Find where the given text appears and provide that cell's center as (X, Y) coordinate. 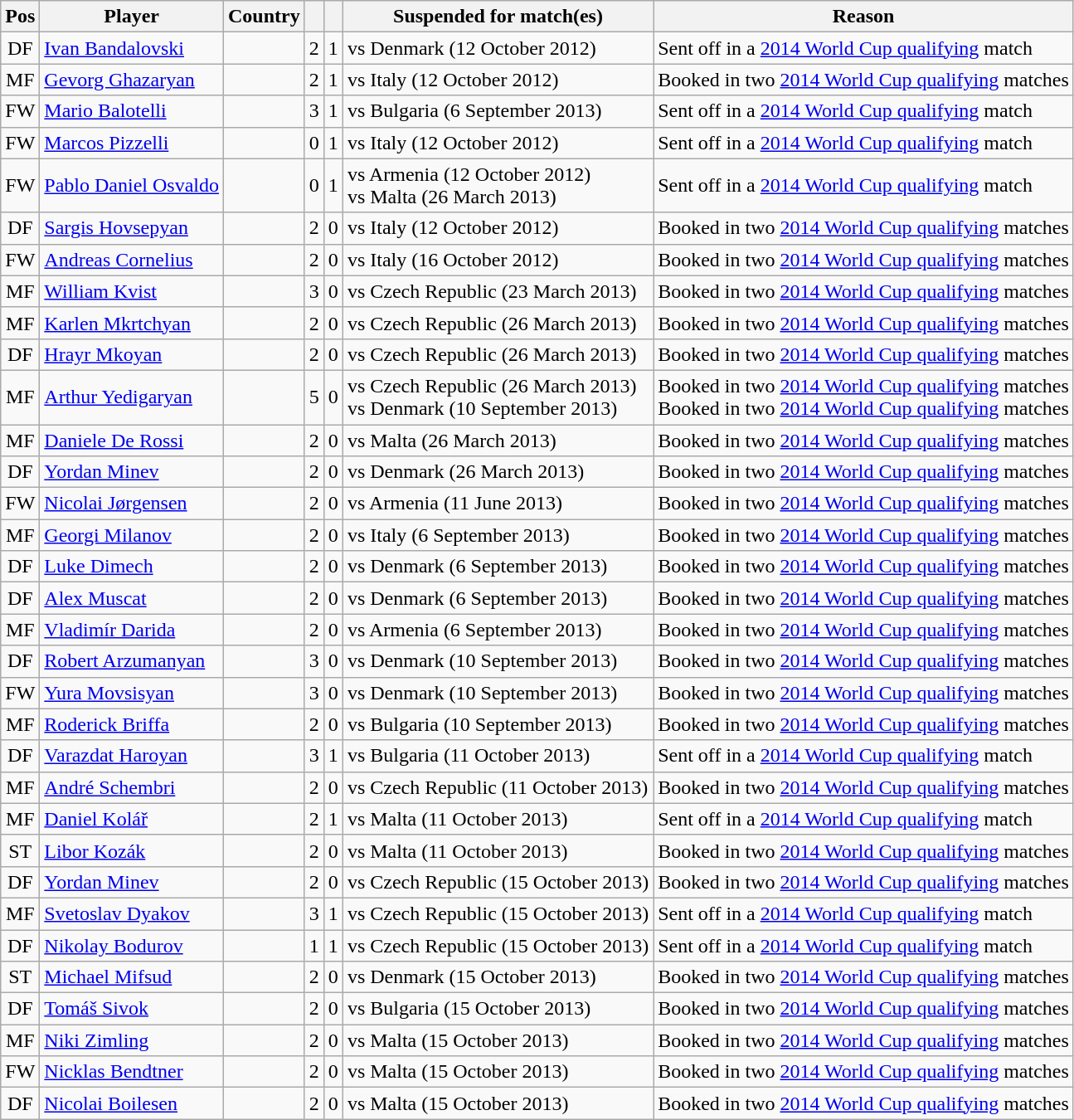
Pos (20, 17)
5 (313, 397)
vs Bulgaria (10 September 2013) (498, 724)
Suspended for match(es) (498, 17)
Luke Dimech (132, 567)
Niki Zimling (132, 1040)
Reason (864, 17)
vs Czech Republic (23 March 2013) (498, 291)
vs Italy (6 September 2013) (498, 535)
Country (265, 17)
Pablo Daniel Osvaldo (132, 186)
vs Denmark (15 October 2013) (498, 977)
vs Bulgaria (15 October 2013) (498, 1009)
vs Malta (26 March 2013) (498, 441)
vs Armenia (12 October 2012)vs Malta (26 March 2013) (498, 186)
Marcos Pizzelli (132, 143)
Robert Arzumanyan (132, 661)
Georgi Milanov (132, 535)
Svetoslav Dyakov (132, 913)
vs Denmark (12 October 2012) (498, 48)
vs Czech Republic (11 October 2013) (498, 787)
vs Czech Republic (26 March 2013)vs Denmark (10 September 2013) (498, 397)
Varazdat Haroyan (132, 756)
Vladimír Darida (132, 630)
Sargis Hovsepyan (132, 228)
Daniele De Rossi (132, 441)
vs Bulgaria (11 October 2013) (498, 756)
Nicklas Bendtner (132, 1072)
Nikolay Bodurov (132, 945)
Daniel Kolář (132, 819)
Roderick Briffa (132, 724)
Ivan Bandalovski (132, 48)
Mario Balotelli (132, 111)
Libor Kozák (132, 850)
Nicolai Boilesen (132, 1103)
Michael Mifsud (132, 977)
Player (132, 17)
vs Bulgaria (6 September 2013) (498, 111)
Arthur Yedigaryan (132, 397)
Nicolai Jørgensen (132, 504)
vs Armenia (11 June 2013) (498, 504)
André Schembri (132, 787)
vs Denmark (26 March 2013) (498, 472)
Alex Muscat (132, 598)
Karlen Mkrtchyan (132, 323)
Booked in two 2014 World Cup qualifying matchesBooked in two 2014 World Cup qualifying matches (864, 397)
Yura Movsisyan (132, 693)
Tomáš Sivok (132, 1009)
vs Italy (16 October 2012) (498, 260)
William Kvist (132, 291)
Andreas Cornelius (132, 260)
Gevorg Ghazaryan (132, 80)
Hrayr Mkoyan (132, 354)
vs Armenia (6 September 2013) (498, 630)
